Find where the given text appears and provide that cell's center as (x, y) coordinate. 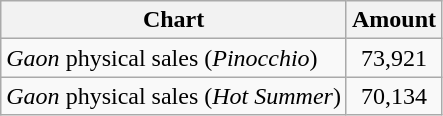
Amount (394, 20)
Gaon physical sales (Hot Summer) (174, 96)
70,134 (394, 96)
Gaon physical sales (Pinocchio) (174, 58)
Chart (174, 20)
73,921 (394, 58)
